Provide the [X, Y] coordinate of the cell's center where the given text is located.  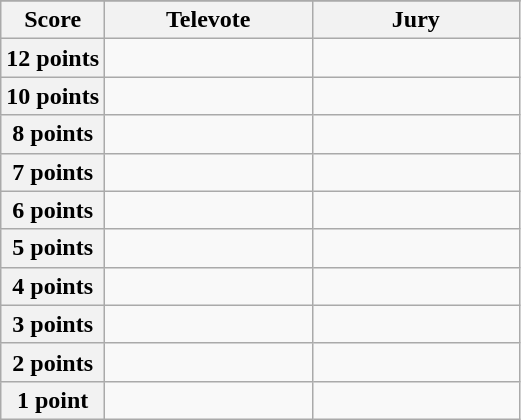
Score [53, 20]
3 points [53, 324]
10 points [53, 96]
6 points [53, 210]
7 points [53, 172]
4 points [53, 286]
2 points [53, 362]
8 points [53, 134]
1 point [53, 400]
12 points [53, 58]
5 points [53, 248]
Jury [416, 20]
Televote [209, 20]
